Extract the [X, Y] coordinate from the center of the cell holding the provided text.  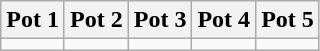
Pot 5 [288, 20]
Pot 1 [33, 20]
Pot 2 [96, 20]
Pot 4 [224, 20]
Pot 3 [160, 20]
